Return [x, y] of the center of cell containing provided text 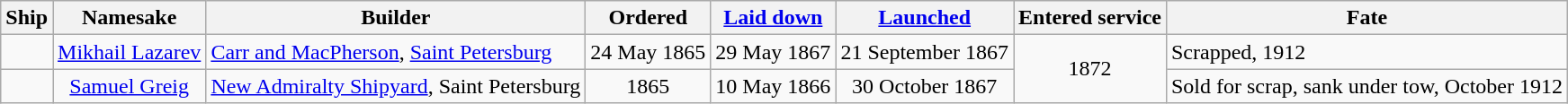
Builder [396, 18]
1865 [648, 86]
Entered service [1090, 18]
Mikhail Lazarev [130, 52]
Samuel Greig [130, 86]
1872 [1090, 69]
Ship [27, 18]
Carr and MacPherson, Saint Petersburg [396, 52]
10 May 1866 [774, 86]
Laid down [774, 18]
21 September 1867 [925, 52]
Launched [925, 18]
Ordered [648, 18]
Fate [1366, 18]
30 October 1867 [925, 86]
24 May 1865 [648, 52]
Scrapped, 1912 [1366, 52]
Sold for scrap, sank under tow, October 1912 [1366, 86]
Namesake [130, 18]
29 May 1867 [774, 52]
New Admiralty Shipyard, Saint Petersburg [396, 86]
